Determine the (X, Y) coordinate at the center of the cell enclosing the given text.  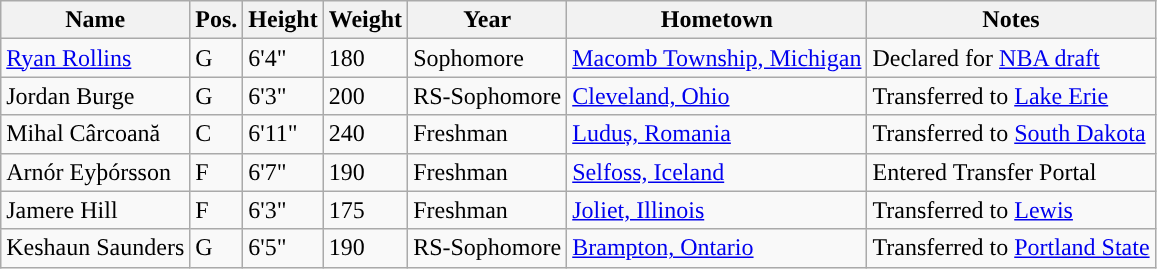
Sophomore (488, 58)
Height (283, 20)
Selfoss, Iceland (717, 172)
Ryan Rollins (96, 58)
Entered Transfer Portal (1011, 172)
Declared for NBA draft (1011, 58)
Pos. (216, 20)
Transferred to Portland State (1011, 248)
Transferred to Lake Erie (1011, 96)
6'4" (283, 58)
Notes (1011, 20)
Year (488, 20)
6'11" (283, 134)
240 (365, 134)
Transferred to Lewis (1011, 210)
Transferred to South Dakota (1011, 134)
Keshaun Saunders (96, 248)
Arnór Eyþórsson (96, 172)
Hometown (717, 20)
Macomb Township, Michigan (717, 58)
Brampton, Ontario (717, 248)
Weight (365, 20)
C (216, 134)
Mihal Cârcoană (96, 134)
175 (365, 210)
Jordan Burge (96, 96)
200 (365, 96)
Cleveland, Ohio (717, 96)
6'5" (283, 248)
180 (365, 58)
Jamere Hill (96, 210)
Luduș, Romania (717, 134)
6'7" (283, 172)
Joliet, Illinois (717, 210)
Name (96, 20)
